From the cell containing the given text, extract its center point as (X, Y) coordinate. 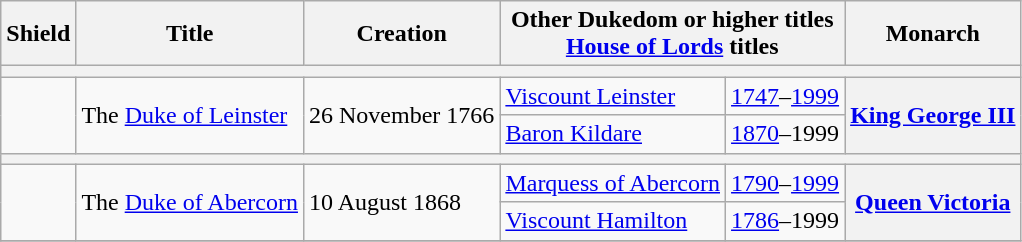
Creation (401, 34)
Viscount Hamilton (613, 221)
Marquess of Abercorn (613, 183)
10 August 1868 (401, 202)
The Duke of Leinster (190, 115)
1747–1999 (786, 96)
King George III (933, 115)
Baron Kildare (613, 134)
Viscount Leinster (613, 96)
26 November 1766 (401, 115)
Shield (38, 34)
Queen Victoria (933, 202)
Other Dukedom or higher titlesHouse of Lords titles (672, 34)
1790–1999 (786, 183)
The Duke of Abercorn (190, 202)
1870–1999 (786, 134)
1786–1999 (786, 221)
Monarch (933, 34)
Title (190, 34)
